Identify which cell holds the provided text, then report its [X, Y] central coordinate. 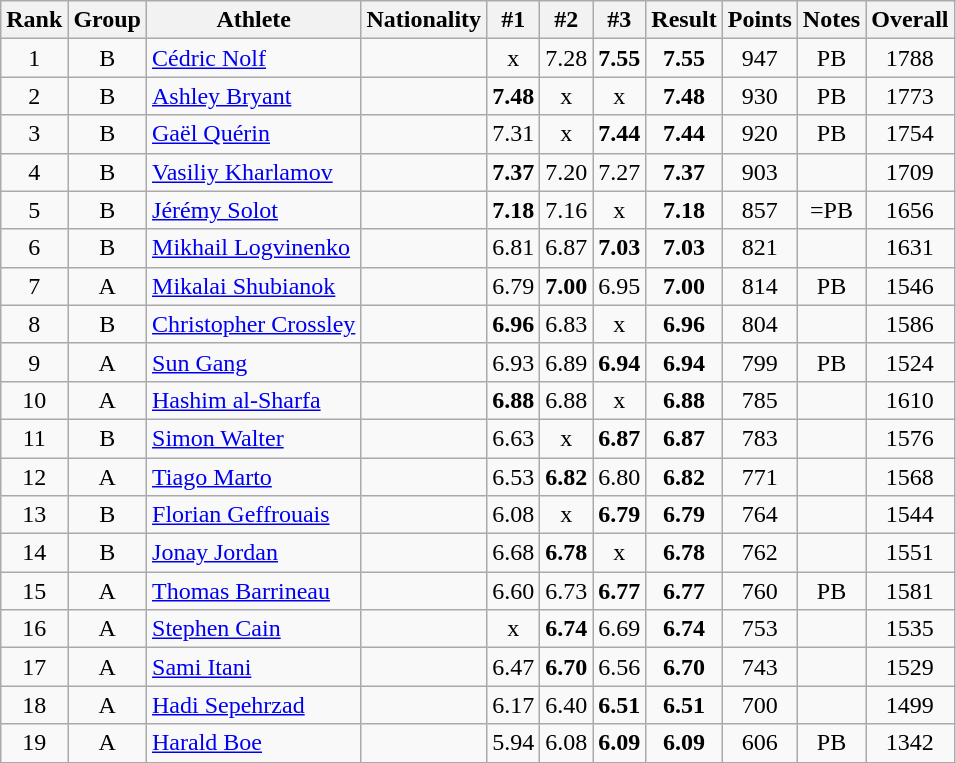
783 [760, 438]
6.56 [620, 667]
5.94 [514, 743]
1568 [910, 477]
Nationality [424, 20]
1754 [910, 134]
#2 [566, 20]
Florian Geffrouais [254, 515]
Hashim al-Sharfa [254, 400]
1546 [910, 286]
17 [34, 667]
6.63 [514, 438]
930 [760, 96]
Notes [831, 20]
Group [108, 20]
3 [34, 134]
6.53 [514, 477]
1535 [910, 629]
6.47 [514, 667]
16 [34, 629]
#1 [514, 20]
1524 [910, 362]
9 [34, 362]
1551 [910, 553]
821 [760, 248]
6.60 [514, 591]
Jérémy Solot [254, 210]
6.80 [620, 477]
6.17 [514, 705]
10 [34, 400]
Overall [910, 20]
1581 [910, 591]
1499 [910, 705]
6.95 [620, 286]
Gaël Quérin [254, 134]
Rank [34, 20]
Athlete [254, 20]
1656 [910, 210]
Sami Itani [254, 667]
12 [34, 477]
5 [34, 210]
6.68 [514, 553]
14 [34, 553]
7.20 [566, 172]
1 [34, 58]
6 [34, 248]
920 [760, 134]
Mikhail Logvinenko [254, 248]
762 [760, 553]
857 [760, 210]
6.81 [514, 248]
=PB [831, 210]
753 [760, 629]
1773 [910, 96]
1709 [910, 172]
6.69 [620, 629]
764 [760, 515]
6.73 [566, 591]
804 [760, 324]
1576 [910, 438]
Stephen Cain [254, 629]
19 [34, 743]
760 [760, 591]
18 [34, 705]
606 [760, 743]
7.28 [566, 58]
Vasiliy Kharlamov [254, 172]
6.83 [566, 324]
1586 [910, 324]
2 [34, 96]
6.93 [514, 362]
Thomas Barrineau [254, 591]
#3 [620, 20]
814 [760, 286]
743 [760, 667]
8 [34, 324]
Harald Boe [254, 743]
Ashley Bryant [254, 96]
Result [684, 20]
1342 [910, 743]
Hadi Sepehrzad [254, 705]
1529 [910, 667]
Sun Gang [254, 362]
Mikalai Shubianok [254, 286]
Jonay Jordan [254, 553]
6.89 [566, 362]
7 [34, 286]
Tiago Marto [254, 477]
4 [34, 172]
7.27 [620, 172]
13 [34, 515]
1788 [910, 58]
1631 [910, 248]
799 [760, 362]
11 [34, 438]
700 [760, 705]
785 [760, 400]
903 [760, 172]
7.16 [566, 210]
Simon Walter [254, 438]
947 [760, 58]
6.40 [566, 705]
771 [760, 477]
Cédric Nolf [254, 58]
7.31 [514, 134]
1544 [910, 515]
1610 [910, 400]
Christopher Crossley [254, 324]
15 [34, 591]
Points [760, 20]
